Output the [X, Y] coordinate of the center of the cell containing the given text.  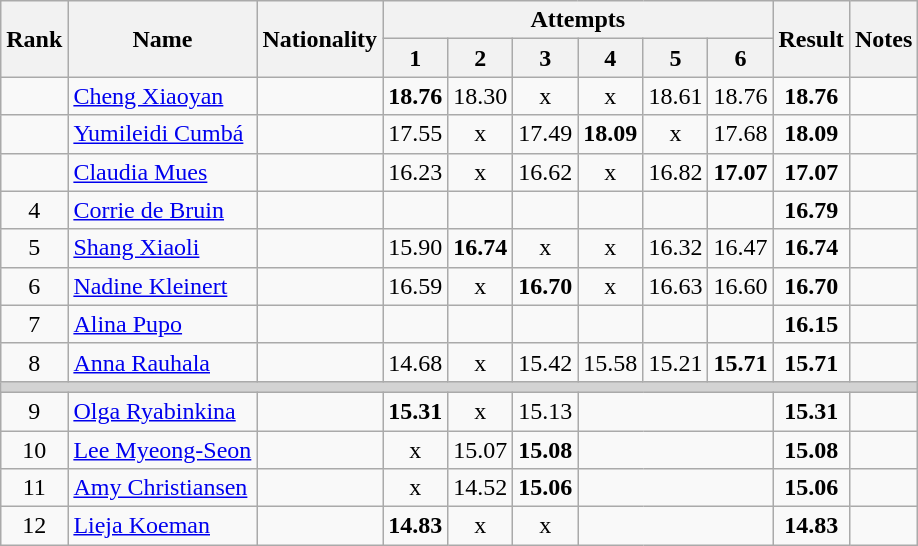
16.23 [416, 172]
16.32 [676, 248]
Attempts [578, 20]
16.62 [546, 172]
16.59 [416, 286]
Name [162, 39]
14.68 [416, 362]
15.42 [546, 362]
16.82 [676, 172]
Notes [883, 39]
16.63 [676, 286]
Olga Ryabinkina [162, 411]
15.07 [480, 449]
18.61 [676, 96]
16.47 [740, 248]
Anna Rauhala [162, 362]
Corrie de Bruin [162, 210]
3 [546, 58]
16.15 [811, 324]
15.13 [546, 411]
Nationality [320, 39]
Amy Christiansen [162, 488]
17.55 [416, 134]
Nadine Kleinert [162, 286]
Alina Pupo [162, 324]
16.79 [811, 210]
2 [480, 58]
16.60 [740, 286]
12 [34, 526]
18.30 [480, 96]
11 [34, 488]
8 [34, 362]
14.52 [480, 488]
7 [34, 324]
15.21 [676, 362]
Shang Xiaoli [162, 248]
10 [34, 449]
Claudia Mues [162, 172]
9 [34, 411]
17.68 [740, 134]
Rank [34, 39]
Cheng Xiaoyan [162, 96]
15.90 [416, 248]
Result [811, 39]
15.58 [610, 362]
Lieja Koeman [162, 526]
Yumileidi Cumbá [162, 134]
Lee Myeong-Seon [162, 449]
17.49 [546, 134]
1 [416, 58]
